Extract the [x, y] coordinate from the center of the cell holding the provided text.  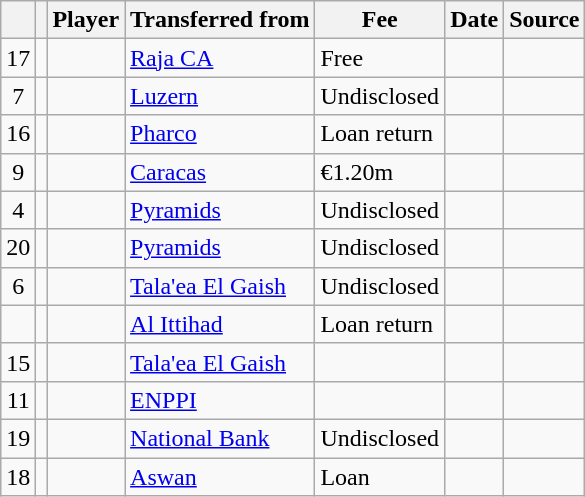
19 [18, 438]
Luzern [220, 96]
Fee [380, 20]
Transferred from [220, 20]
15 [18, 362]
7 [18, 96]
9 [18, 172]
Aswan [220, 477]
Source [544, 20]
Player [86, 20]
18 [18, 477]
17 [18, 58]
Date [474, 20]
€1.20m [380, 172]
11 [18, 400]
6 [18, 286]
National Bank [220, 438]
Raja CA [220, 58]
Pharco [220, 134]
Loan [380, 477]
Al Ittihad [220, 324]
20 [18, 248]
4 [18, 210]
ENPPI [220, 400]
Free [380, 58]
16 [18, 134]
Caracas [220, 172]
